Search for the cell housing the specified text and yield its (X, Y) center coordinate. 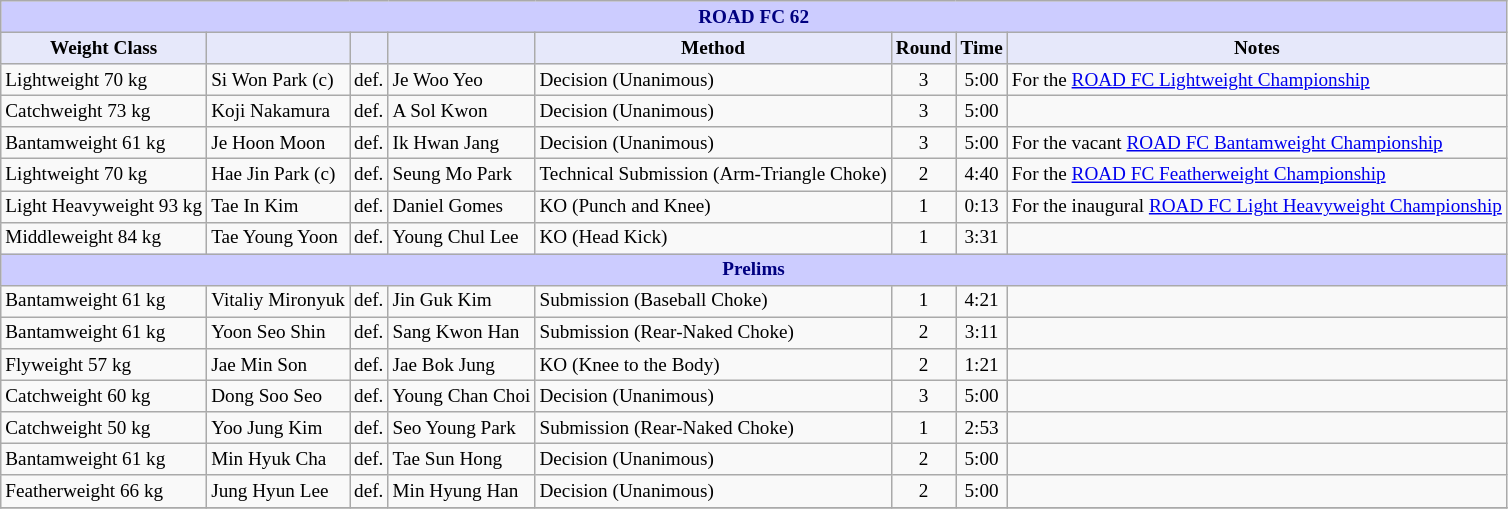
Jae Bok Jung (462, 365)
Prelims (754, 270)
4:21 (982, 301)
3:31 (982, 238)
Jin Guk Kim (462, 301)
Je Hoon Moon (278, 143)
Jae Min Son (278, 365)
Hae Jin Park (c) (278, 175)
Young Chul Lee (462, 238)
Yoon Seo Shin (278, 333)
Tae Young Yoon (278, 238)
Je Woo Yeo (462, 80)
Seung Mo Park (462, 175)
KO (Head Kick) (713, 238)
ROAD FC 62 (754, 17)
Seo Young Park (462, 428)
Min Hyuk Cha (278, 460)
3:11 (982, 333)
Vitaliy Mironyuk (278, 301)
Daniel Gomes (462, 206)
KO (Punch and Knee) (713, 206)
Koji Nakamura (278, 111)
2:53 (982, 428)
Method (713, 48)
1:21 (982, 365)
Notes (1256, 48)
Technical Submission (Arm-Triangle Choke) (713, 175)
For the ROAD FC Lightweight Championship (1256, 80)
Catchweight 73 kg (104, 111)
For the vacant ROAD FC Bantamweight Championship (1256, 143)
KO (Knee to the Body) (713, 365)
Flyweight 57 kg (104, 365)
Yoo Jung Kim (278, 428)
Time (982, 48)
Submission (Baseball Choke) (713, 301)
0:13 (982, 206)
Ik Hwan Jang (462, 143)
Light Heavyweight 93 kg (104, 206)
Dong Soo Seo (278, 396)
Weight Class (104, 48)
Sang Kwon Han (462, 333)
For the ROAD FC Featherweight Championship (1256, 175)
Si Won Park (c) (278, 80)
Middleweight 84 kg (104, 238)
Young Chan Choi (462, 396)
Min Hyung Han (462, 491)
A Sol Kwon (462, 111)
Jung Hyun Lee (278, 491)
For the inaugural ROAD FC Light Heavyweight Championship (1256, 206)
4:40 (982, 175)
Catchweight 60 kg (104, 396)
Catchweight 50 kg (104, 428)
Round (924, 48)
Tae Sun Hong (462, 460)
Tae In Kim (278, 206)
Featherweight 66 kg (104, 491)
